Detect which cell encompasses the target text, then output its [x, y] center coordinate. 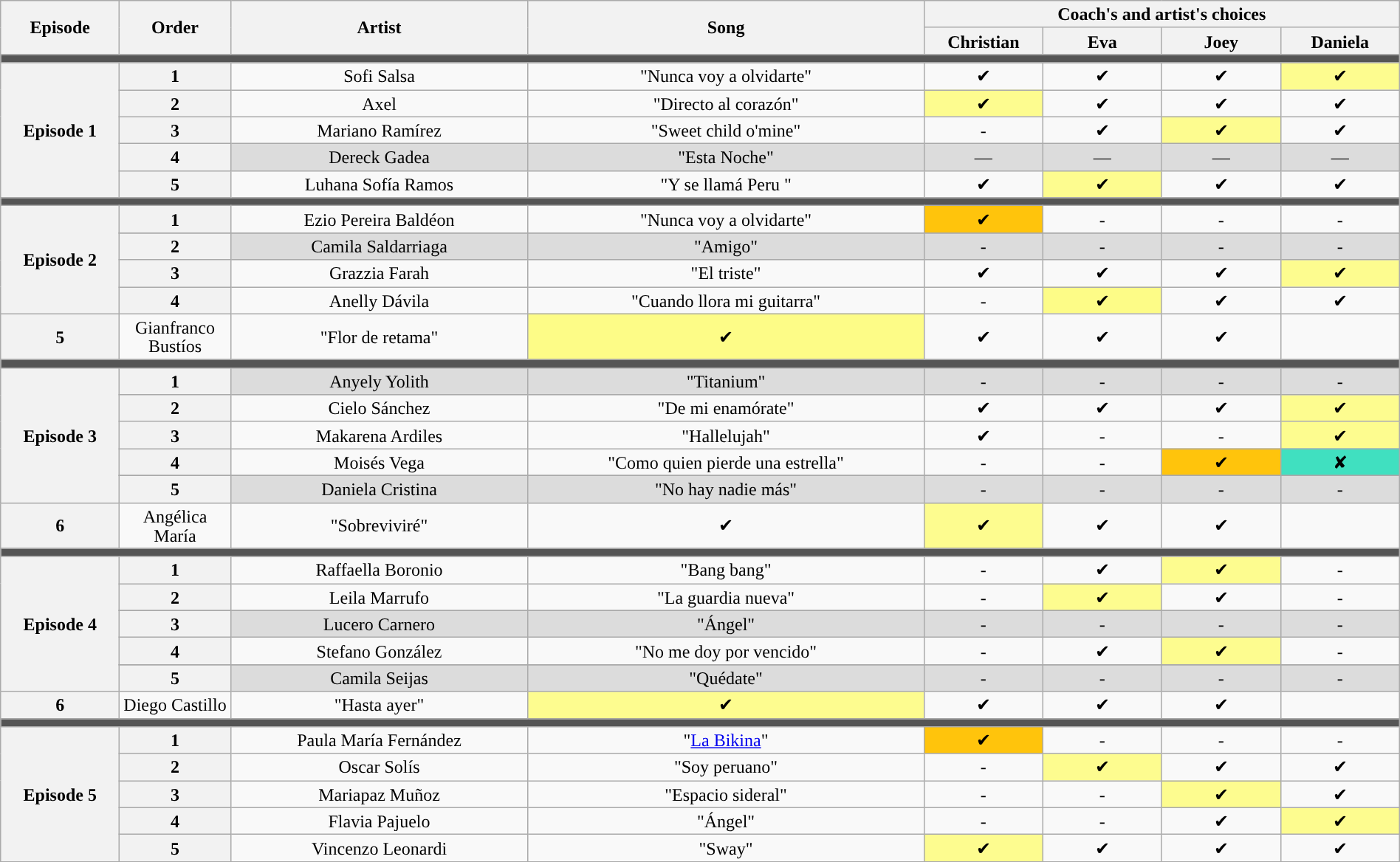
Cielo Sánchez [379, 409]
Mariapaz Muñoz [379, 794]
Gianfranco Bustíos [176, 337]
✘ [1339, 462]
Daniela [1339, 41]
"El triste" [727, 273]
Episode 1 [61, 130]
Episode 4 [61, 624]
"Amigo" [727, 246]
Makarena Ardiles [379, 435]
"Flor de retama" [379, 337]
"Sweet child o'mine" [727, 130]
"Hallelujah" [727, 435]
Angélica María [176, 525]
Joey [1221, 41]
"No hay nadie más" [727, 489]
"Soy peruano" [727, 768]
Grazzia Farah [379, 273]
Diego Castillo [176, 706]
Flavia Pajuelo [379, 821]
"Quédate" [727, 677]
Luhana Sofía Ramos [379, 185]
Dereck Gadea [379, 158]
Anyely Yolith [379, 381]
"Sway" [727, 849]
Raffaella Boronio [379, 570]
"De mi enamórate" [727, 409]
Leila Marrufo [379, 598]
Anelly Dávila [379, 300]
Oscar Solís [379, 768]
Order [176, 28]
Axel [379, 103]
Sofi Salsa [379, 77]
Paula María Fernández [379, 741]
Coach's and artist's choices [1161, 15]
"Cuando llora mi guitarra" [727, 300]
"Hasta ayer" [379, 706]
Ezio Pereira Baldéon [379, 220]
Episode [61, 28]
Episode 3 [61, 435]
"Esta Noche" [727, 158]
"Como quien pierde una estrella" [727, 462]
"Titanium" [727, 381]
"Y se llamá Peru " [727, 185]
"Directo al corazón" [727, 103]
Lucero Carnero [379, 624]
Camila Saldarriaga [379, 246]
"La guardia nueva" [727, 598]
Camila Seijas [379, 677]
"Sobreviviré" [379, 525]
"Bang bang" [727, 570]
Daniela Cristina [379, 489]
Vincenzo Leonardi [379, 849]
Eva [1102, 41]
Moisés Vega [379, 462]
Episode 2 [61, 260]
Mariano Ramírez [379, 130]
"La Bikina" [727, 741]
Christian [984, 41]
Artist [379, 28]
Stefano González [379, 651]
"No me doy por vencido" [727, 651]
"Espacio sideral" [727, 794]
Song [727, 28]
Episode 5 [61, 794]
